Detect which cell encompasses the target text, then output its (x, y) center coordinate. 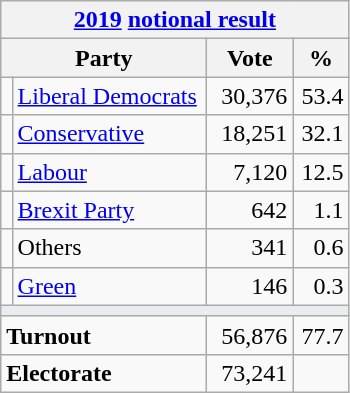
Others (110, 248)
Electorate (104, 373)
53.4 (321, 96)
12.5 (321, 172)
2019 notional result (175, 20)
% (321, 58)
Party (104, 58)
Labour (110, 172)
0.3 (321, 286)
18,251 (250, 134)
0.6 (321, 248)
77.7 (321, 335)
642 (250, 210)
32.1 (321, 134)
73,241 (250, 373)
Conservative (110, 134)
341 (250, 248)
30,376 (250, 96)
56,876 (250, 335)
Brexit Party (110, 210)
7,120 (250, 172)
Liberal Democrats (110, 96)
Green (110, 286)
Turnout (104, 335)
146 (250, 286)
Vote (250, 58)
1.1 (321, 210)
